Identify which cell holds the provided text, then report its [x, y] central coordinate. 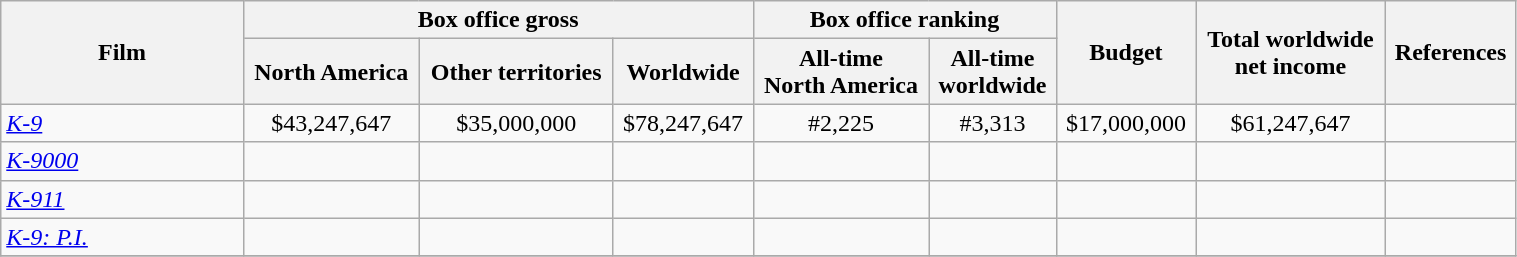
All-time worldwide [992, 72]
Box office ranking [904, 20]
References [1450, 52]
$17,000,000 [1126, 123]
$43,247,647 [331, 123]
#3,313 [992, 123]
North America [331, 72]
Other territories [516, 72]
$61,247,647 [1290, 123]
All-time North America [841, 72]
K-9000 [122, 161]
Budget [1126, 52]
$78,247,647 [683, 123]
K-9: P.I. [122, 237]
K-911 [122, 199]
Box office gross [498, 20]
Worldwide [683, 72]
$35,000,000 [516, 123]
#2,225 [841, 123]
Film [122, 52]
Total worldwide net income [1290, 52]
K-9 [122, 123]
